From the cell containing the given text, extract its center point as (x, y) coordinate. 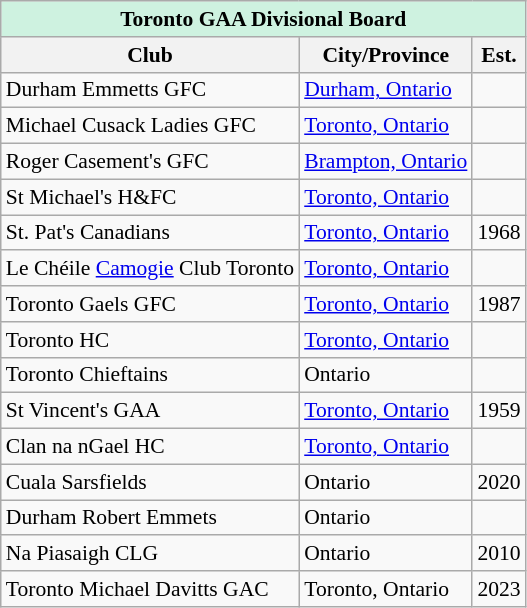
2010 (498, 554)
2020 (498, 482)
Club (150, 55)
St. Pat's Canadians (150, 233)
Toronto Chieftains (150, 375)
Brampton, Ontario (386, 162)
Est. (498, 55)
Toronto HC (150, 340)
1959 (498, 411)
Durham Emmetts GFC (150, 90)
1987 (498, 304)
1968 (498, 233)
Durham Robert Emmets (150, 518)
Clan na nGael HC (150, 447)
Toronto Michael Davitts GAC (150, 589)
Le Chéile Camogie Club Toronto (150, 269)
Michael Cusack Ladies GFC (150, 126)
Toronto Gaels GFC (150, 304)
2023 (498, 589)
Toronto GAA Divisional Board (264, 19)
St Michael's H&FC (150, 197)
Na Piasaigh CLG (150, 554)
St Vincent's GAA (150, 411)
Roger Casement's GFC (150, 162)
Durham, Ontario (386, 90)
City/Province (386, 55)
Cuala Sarsfields (150, 482)
